From the cell containing the given text, extract its center point as [x, y] coordinate. 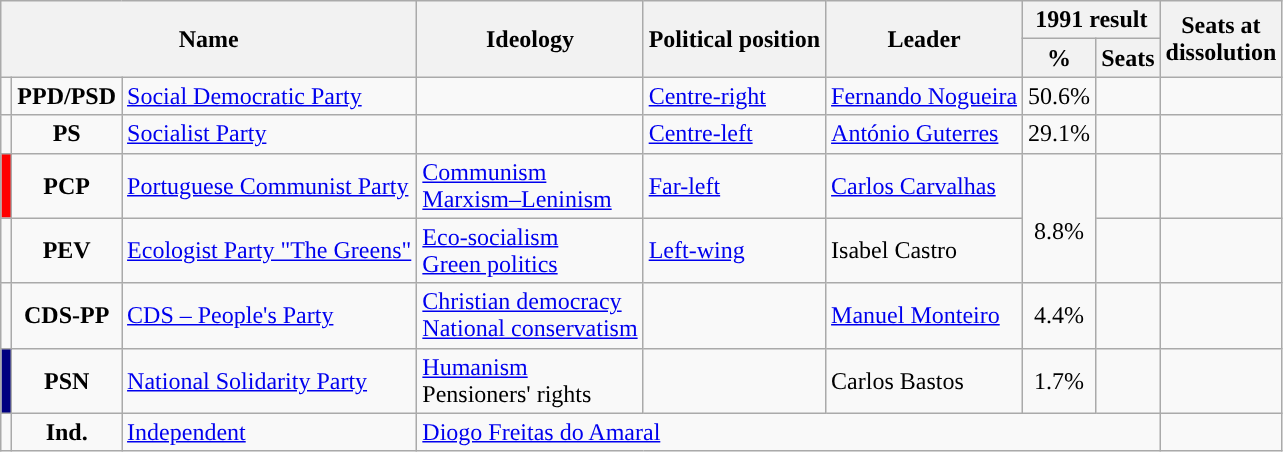
50.6% [1060, 96]
CommunismMarxism–Leninism [530, 186]
Centre-right [734, 96]
29.1% [1060, 134]
HumanismPensioners' rights [530, 380]
António Guterres [924, 134]
PEV [67, 250]
Manuel Monteiro [924, 316]
PCP [67, 186]
Socialist Party [270, 134]
8.8% [1060, 218]
PPD/PSD [67, 96]
Seats atdissolution [1221, 39]
CDS – People's Party [270, 316]
Ind. [67, 432]
Portuguese Communist Party [270, 186]
% [1060, 58]
Ecologist Party "The Greens" [270, 250]
CDS-PP [67, 316]
Isabel Castro [924, 250]
Ideology [530, 39]
Leader [924, 39]
Social Democratic Party [270, 96]
Diogo Freitas do Amaral [788, 432]
Christian democracyNational conservatism [530, 316]
Fernando Nogueira [924, 96]
Eco-socialismGreen politics [530, 250]
Independent [270, 432]
4.4% [1060, 316]
1.7% [1060, 380]
Far-left [734, 186]
Name [209, 39]
Left-wing [734, 250]
Political position [734, 39]
Carlos Carvalhas [924, 186]
Seats [1128, 58]
Centre-left [734, 134]
National Solidarity Party [270, 380]
1991 result [1092, 20]
Carlos Bastos [924, 380]
PS [67, 134]
PSN [67, 380]
